Return the (x, y) coordinate for the center point of the cell that contains the specified text.  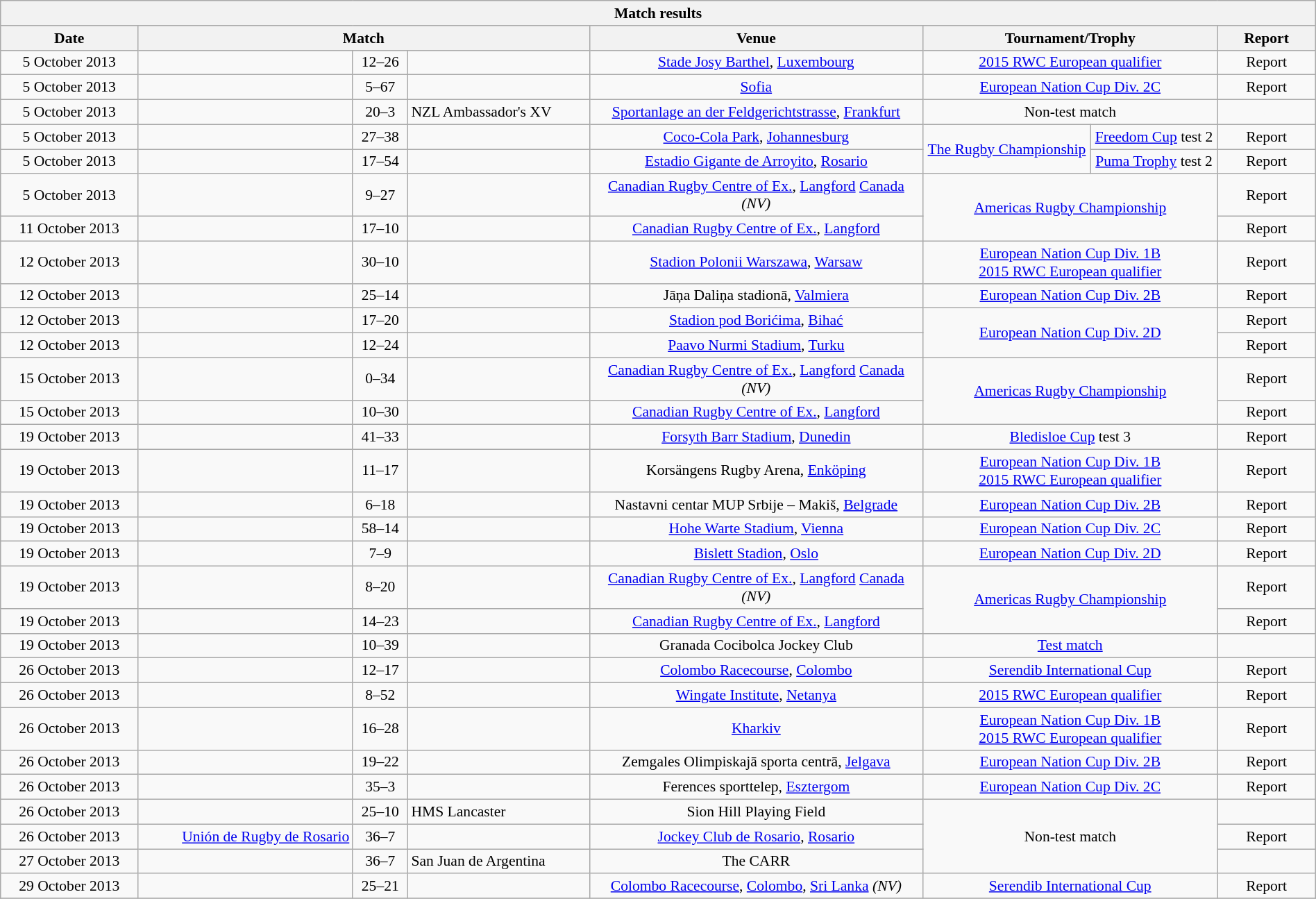
HMS Lancaster (498, 812)
29 October 2013 (69, 887)
25–10 (380, 812)
8–20 (380, 587)
7–9 (380, 554)
5–67 (380, 87)
19–22 (380, 762)
Sportanlage an der Feldgerichtstrasse, Frankfurt (757, 112)
8–52 (380, 696)
Puma Trophy test 2 (1154, 162)
10–30 (380, 412)
Date (69, 38)
10–39 (380, 646)
20–3 (380, 112)
27 October 2013 (69, 862)
Stadion Polonii Warszawa, Warsaw (757, 262)
12–24 (380, 346)
Ferences sporttelep, Esztergom (757, 787)
6–18 (380, 505)
12–17 (380, 671)
9–27 (380, 196)
Nastavni centar MUP Srbije – Makiš, Belgrade (757, 505)
Unión de Rugby de Rosario (246, 837)
27–38 (380, 137)
25–21 (380, 887)
Coco-Cola Park, Johannesburg (757, 137)
14–23 (380, 621)
Kharkiv (757, 729)
16–28 (380, 729)
Venue (757, 38)
35–3 (380, 787)
The Rugby Championship (1007, 149)
Tournament/Trophy (1070, 38)
25–14 (380, 296)
17–10 (380, 229)
The CARR (757, 862)
11–17 (380, 471)
41–33 (380, 437)
NZL Ambassador's XV (498, 112)
0–34 (380, 379)
Match (364, 38)
Colombo Racecourse, Colombo, Sri Lanka (NV) (757, 887)
Bledisloe Cup test 3 (1070, 437)
Zemgales Olimpiskajā sporta centrā, Jelgava (757, 762)
Estadio Gigante de Arroyito, Rosario (757, 162)
Stadion pod Borićima, Bihać (757, 321)
Freedom Cup test 2 (1154, 137)
Paavo Nurmi Stadium, Turku (757, 346)
Granada Cocibolca Jockey Club (757, 646)
Jāņa Daliņa stadionā, Valmiera (757, 296)
Sofia (757, 87)
Jockey Club de Rosario, Rosario (757, 837)
17–20 (380, 321)
12–26 (380, 62)
58–14 (380, 529)
11 October 2013 (69, 229)
Test match (1070, 646)
Match results (658, 13)
Korsängens Rugby Arena, Enköping (757, 471)
Colombo Racecourse, Colombo (757, 671)
Bislett Stadion, Oslo (757, 554)
17–54 (380, 162)
30–10 (380, 262)
Sion Hill Playing Field (757, 812)
Forsyth Barr Stadium, Dunedin (757, 437)
Hohe Warte Stadium, Vienna (757, 529)
Wingate Institute, Netanya (757, 696)
San Juan de Argentina (498, 862)
Stade Josy Barthel, Luxembourg (757, 62)
